Output the (X, Y) coordinate of the center of the cell containing the given text.  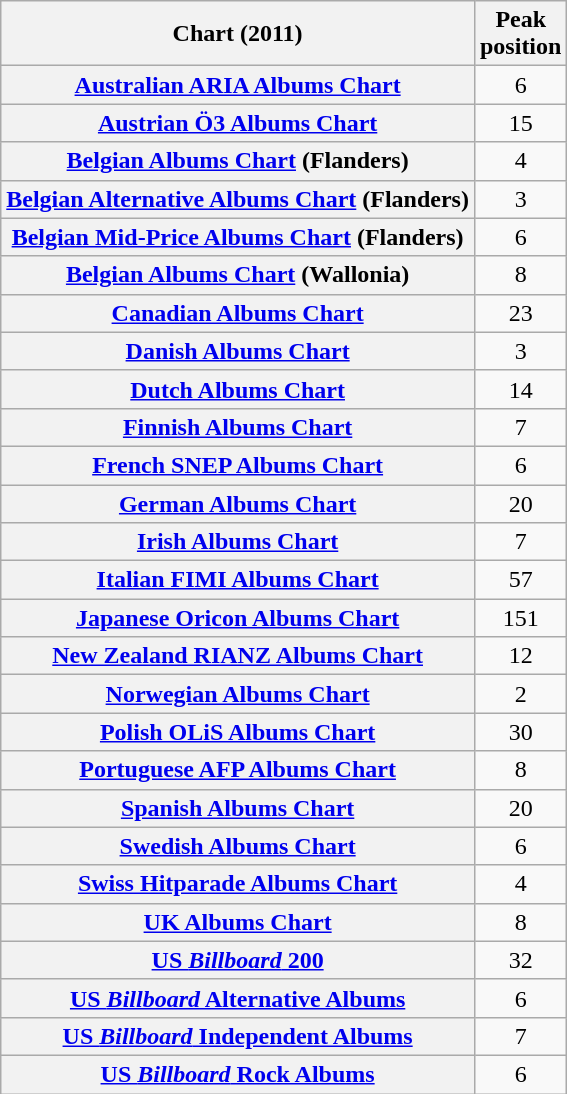
Belgian Mid-Price Albums Chart (Flanders) (238, 237)
57 (520, 580)
Canadian Albums Chart (238, 313)
15 (520, 123)
Italian FIMI Albums Chart (238, 580)
2 (520, 694)
Australian ARIA Albums Chart (238, 85)
Belgian Albums Chart (Wallonia) (238, 275)
French SNEP Albums Chart (238, 465)
Dutch Albums Chart (238, 389)
German Albums Chart (238, 503)
Swiss Hitparade Albums Chart (238, 884)
14 (520, 389)
UK Albums Chart (238, 922)
Swedish Albums Chart (238, 846)
Polish OLiS Albums Chart (238, 732)
Austrian Ö3 Albums Chart (238, 123)
Irish Albums Chart (238, 542)
New Zealand RIANZ Albums Chart (238, 656)
30 (520, 732)
Spanish Albums Chart (238, 808)
Chart (2011) (238, 34)
Belgian Alternative Albums Chart (Flanders) (238, 199)
Peakposition (520, 34)
US Billboard Rock Albums (238, 1074)
32 (520, 960)
Portuguese AFP Albums Chart (238, 770)
12 (520, 656)
Japanese Oricon Albums Chart (238, 618)
Belgian Albums Chart (Flanders) (238, 161)
US Billboard 200 (238, 960)
Finnish Albums Chart (238, 427)
US Billboard Alternative Albums (238, 998)
23 (520, 313)
Danish Albums Chart (238, 351)
Norwegian Albums Chart (238, 694)
151 (520, 618)
US Billboard Independent Albums (238, 1036)
